Determine the [x, y] coordinate at the center of the cell enclosing the given text.  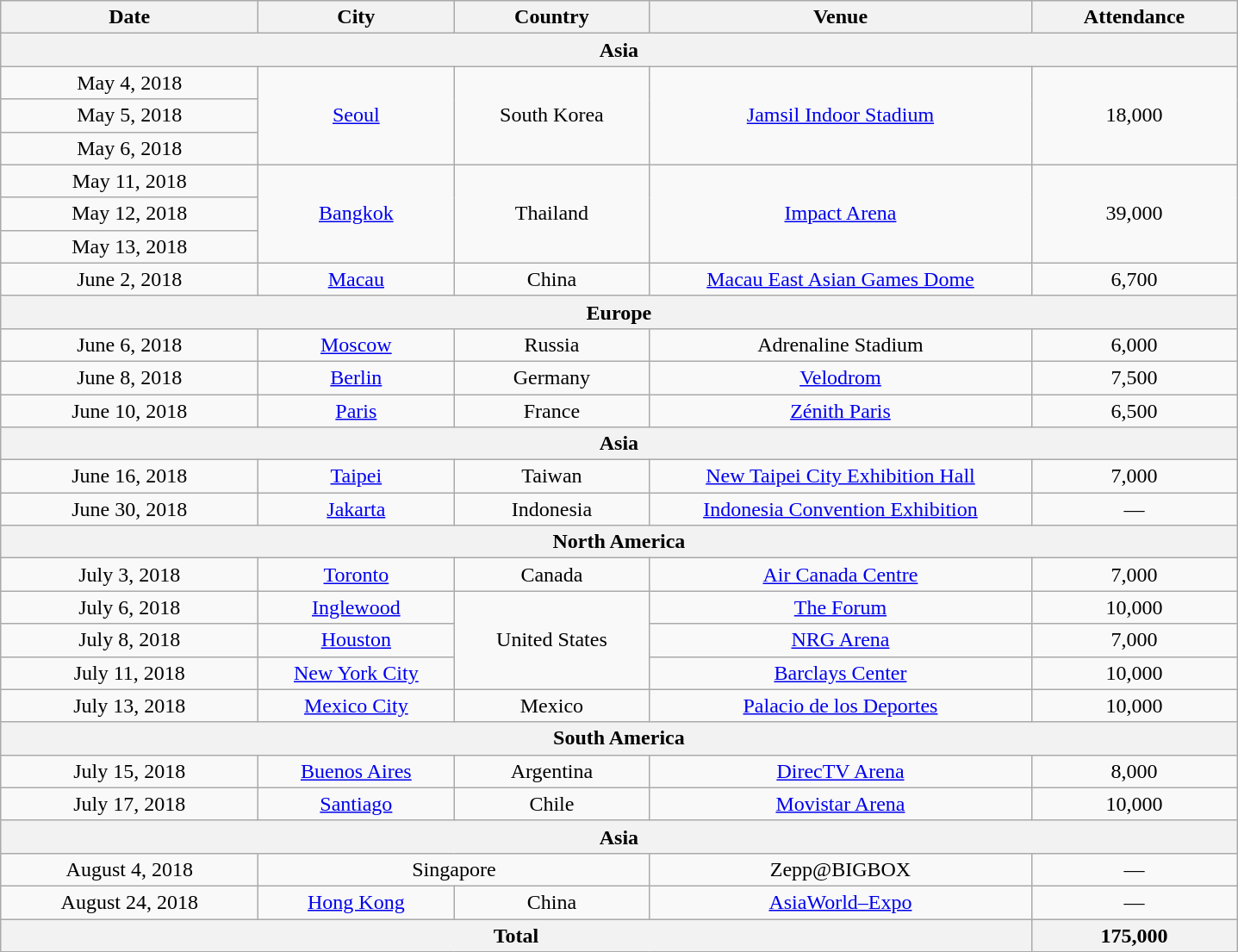
June 30, 2018 [129, 509]
Jakarta [357, 509]
South Korea [551, 115]
Attendance [1134, 17]
Europe [619, 312]
May 11, 2018 [129, 181]
6,700 [1134, 279]
Chile [551, 804]
Bangkok [357, 214]
July 15, 2018 [129, 771]
June 8, 2018 [129, 377]
Inglewood [357, 607]
May 4, 2018 [129, 83]
8,000 [1134, 771]
Buenos Aires [357, 771]
Total [516, 935]
DirecTV Arena [841, 771]
39,000 [1134, 214]
Zénith Paris [841, 411]
175,000 [1134, 935]
Country [551, 17]
Macau [357, 279]
6,500 [1134, 411]
Santiago [357, 804]
NRG Arena [841, 640]
June 6, 2018 [129, 345]
July 6, 2018 [129, 607]
Argentina [551, 771]
Indonesia [551, 509]
7,500 [1134, 377]
Moscow [357, 345]
Mexico [551, 706]
United States [551, 640]
Singapore [454, 869]
June 2, 2018 [129, 279]
Berlin [357, 377]
Jamsil Indoor Stadium [841, 115]
City [357, 17]
South America [619, 738]
Velodrom [841, 377]
Venue [841, 17]
July 13, 2018 [129, 706]
Hong Kong [357, 902]
July 11, 2018 [129, 673]
May 12, 2018 [129, 214]
Date [129, 17]
Taiwan [551, 476]
May 6, 2018 [129, 148]
France [551, 411]
Adrenaline Stadium [841, 345]
Movistar Arena [841, 804]
Impact Arena [841, 214]
June 10, 2018 [129, 411]
August 4, 2018 [129, 869]
Air Canada Centre [841, 575]
North America [619, 542]
AsiaWorld–Expo [841, 902]
Canada [551, 575]
May 13, 2018 [129, 246]
July 3, 2018 [129, 575]
New York City [357, 673]
July 17, 2018 [129, 804]
Toronto [357, 575]
July 8, 2018 [129, 640]
Paris [357, 411]
Thailand [551, 214]
Seoul [357, 115]
The Forum [841, 607]
Russia [551, 345]
Zepp@BIGBOX [841, 869]
Germany [551, 377]
Houston [357, 640]
Indonesia Convention Exhibition [841, 509]
May 5, 2018 [129, 115]
Palacio de los Deportes [841, 706]
June 16, 2018 [129, 476]
Mexico City [357, 706]
Macau East Asian Games Dome [841, 279]
6,000 [1134, 345]
August 24, 2018 [129, 902]
New Taipei City Exhibition Hall [841, 476]
Barclays Center [841, 673]
18,000 [1134, 115]
Taipei [357, 476]
